From the cell containing the given text, extract its center point as [X, Y] coordinate. 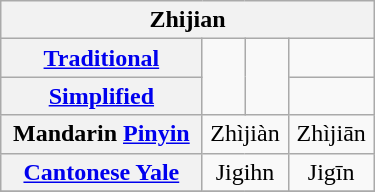
Zhìjiān [331, 134]
Jigīn [331, 172]
Zhìjiàn [245, 134]
Traditional [102, 58]
Mandarin Pinyin [102, 134]
Cantonese Yale [102, 172]
Zhijian [188, 20]
Simplified [102, 96]
Jigihn [245, 172]
